Provide the [x, y] coordinate of the cell's center where the given text is located.  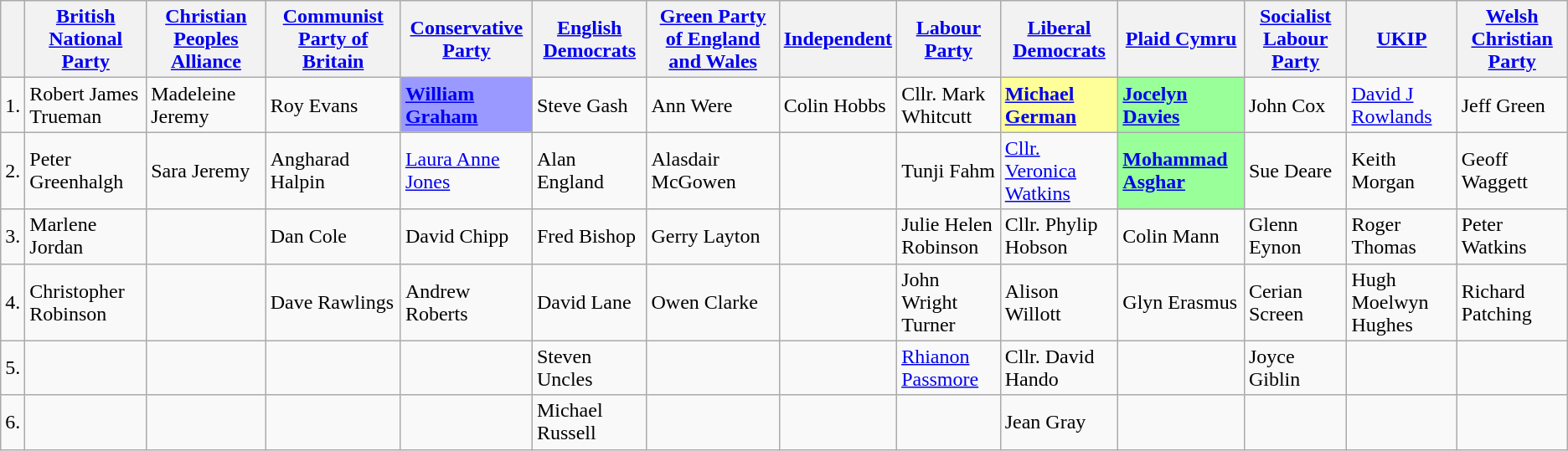
Madeleine Jeremy [206, 105]
Plaid Cymru [1181, 39]
Marlene Jordan [85, 236]
Jean Gray [1059, 422]
Robert James Trueman [85, 105]
5. [13, 368]
Roy Evans [333, 105]
Julie Helen Robinson [949, 236]
Hugh Moelwyn Hughes [1402, 302]
Cllr. David Hando [1059, 368]
1. [13, 105]
Sara Jeremy [206, 171]
Owen Clarke [713, 302]
Tunji Fahm [949, 171]
Andrew Roberts [466, 302]
David Chipp [466, 236]
Cllr. Phylip Hobson [1059, 236]
Green Party of England and Wales [713, 39]
Jocelyn Davies [1181, 105]
Labour Party [949, 39]
6. [13, 422]
Independent [838, 39]
Michael Russell [590, 422]
Ann Were [713, 105]
Welsh Christian Party [1512, 39]
Michael German [1059, 105]
John Cox [1295, 105]
David Lane [590, 302]
Keith Morgan [1402, 171]
Angharad Halpin [333, 171]
4. [13, 302]
Dave Rawlings [333, 302]
2. [13, 171]
John Wright Turner [949, 302]
Rhianon Passmore [949, 368]
Dan Cole [333, 236]
British National Party [85, 39]
Steven Uncles [590, 368]
Geoff Waggett [1512, 171]
Mohammad Asghar [1181, 171]
Alison Willott [1059, 302]
Richard Patching [1512, 302]
Socialist Labour Party [1295, 39]
William Graham [466, 105]
Conservative Party [466, 39]
Fred Bishop [590, 236]
Glenn Eynon [1295, 236]
Cerian Screen [1295, 302]
Gerry Layton [713, 236]
Peter Greenhalgh [85, 171]
Steve Gash [590, 105]
Cllr. Mark Whitcutt [949, 105]
Joyce Giblin [1295, 368]
Jeff Green [1512, 105]
Colin Mann [1181, 236]
Roger Thomas [1402, 236]
Glyn Erasmus [1181, 302]
David J Rowlands [1402, 105]
3. [13, 236]
Peter Watkins [1512, 236]
Communist Party of Britain [333, 39]
Alan England [590, 171]
UKIP [1402, 39]
Laura Anne Jones [466, 171]
Colin Hobbs [838, 105]
Christian Peoples Alliance [206, 39]
Christopher Robinson [85, 302]
Cllr. Veronica Watkins [1059, 171]
English Democrats [590, 39]
Alasdair McGowen [713, 171]
Sue Deare [1295, 171]
Liberal Democrats [1059, 39]
